Identify which cell holds the provided text, then report its (X, Y) central coordinate. 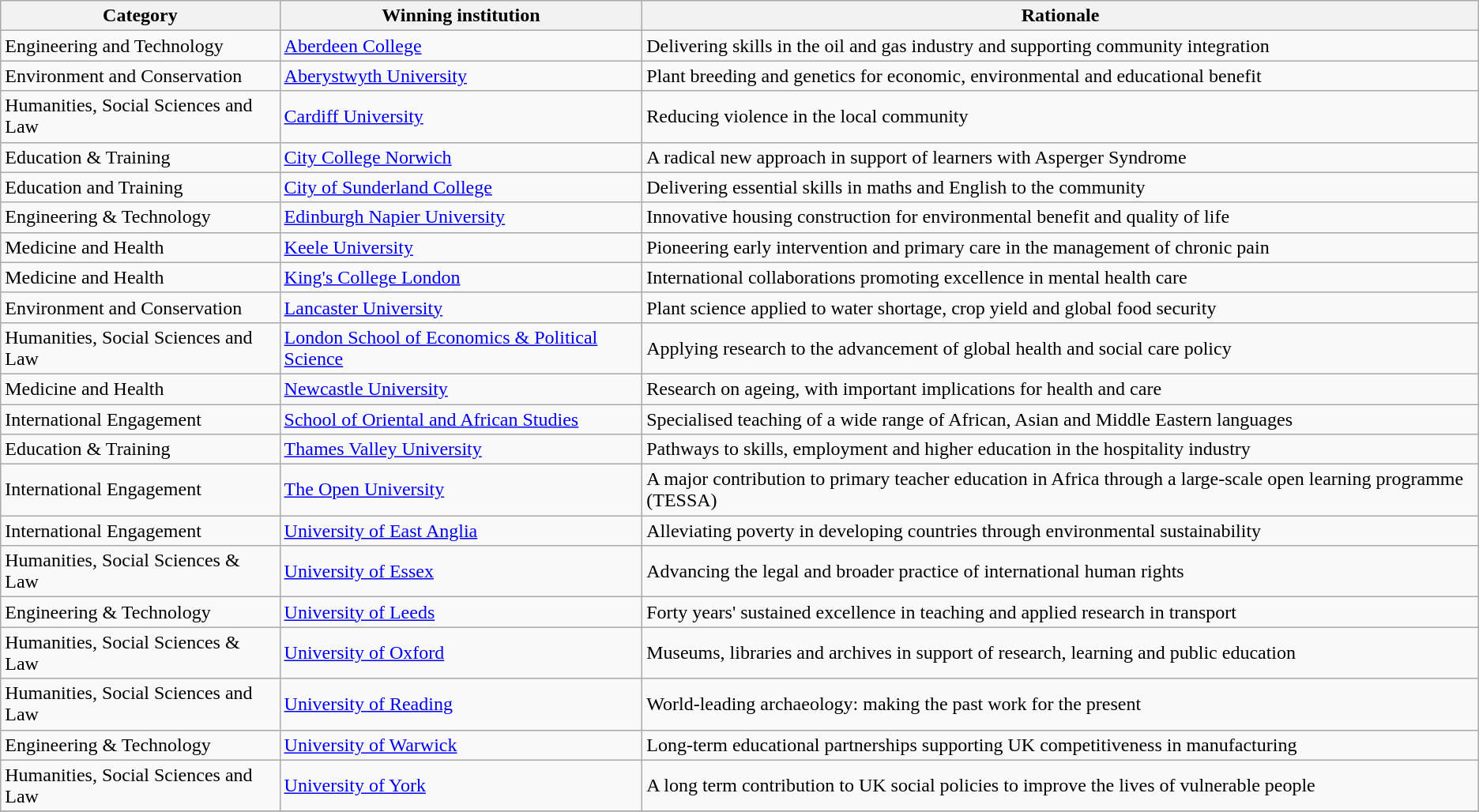
University of Oxford (461, 652)
University of East Anglia (461, 531)
City College Norwich (461, 157)
London School of Economics & Political Science (461, 348)
Pioneering early intervention and primary care in the management of chronic pain (1060, 247)
Applying research to the advancement of global health and social care policy (1060, 348)
Edinburgh Napier University (461, 217)
Innovative housing construction for environmental benefit and quality of life (1060, 217)
Pathways to skills, employment and higher education in the hospitality industry (1060, 449)
Category (141, 16)
City of Sunderland College (461, 187)
Engineering and Technology (141, 46)
Delivering skills in the oil and gas industry and supporting community integration (1060, 46)
Thames Valley University (461, 449)
Long-term educational partnerships supporting UK competitiveness in manufacturing (1060, 745)
Reducing violence in the local community (1060, 117)
A major contribution to primary teacher education in Africa through a large-scale open learning programme (TESSA) (1060, 490)
University of Warwick (461, 745)
Specialised teaching of a wide range of African, Asian and Middle Eastern languages (1060, 419)
Forty years' sustained excellence in teaching and applied research in transport (1060, 612)
Aberdeen College (461, 46)
Research on ageing, with important implications for health and care (1060, 389)
University of Leeds (461, 612)
A radical new approach in support of learners with Asperger Syndrome (1060, 157)
Lancaster University (461, 307)
Plant science applied to water shortage, crop yield and global food security (1060, 307)
University of Reading (461, 705)
University of Essex (461, 572)
Rationale (1060, 16)
Alleviating poverty in developing countries through environmental sustainability (1060, 531)
School of Oriental and African Studies (461, 419)
Keele University (461, 247)
World-leading archaeology: making the past work for the present (1060, 705)
Newcastle University (461, 389)
Winning institution (461, 16)
The Open University (461, 490)
University of York (461, 785)
Museums, libraries and archives in support of research, learning and public education (1060, 652)
Aberystwyth University (461, 76)
King's College London (461, 277)
Advancing the legal and broader practice of international human rights (1060, 572)
International collaborations promoting excellence in mental health care (1060, 277)
A long term contribution to UK social policies to improve the lives of vulnerable people (1060, 785)
Delivering essential skills in maths and English to the community (1060, 187)
Education and Training (141, 187)
Plant breeding and genetics for economic, environmental and educational benefit (1060, 76)
Cardiff University (461, 117)
